Find where the given text appears and provide that cell's center as [X, Y] coordinate. 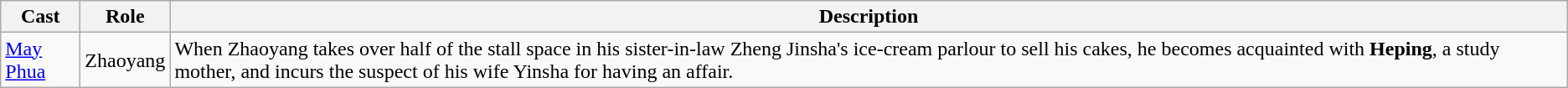
Description [869, 17]
May Phua [40, 60]
Role [126, 17]
Zhaoyang [126, 60]
Cast [40, 17]
